Capture the cell that displays the provided text and extract its (x, y) central coordinate. 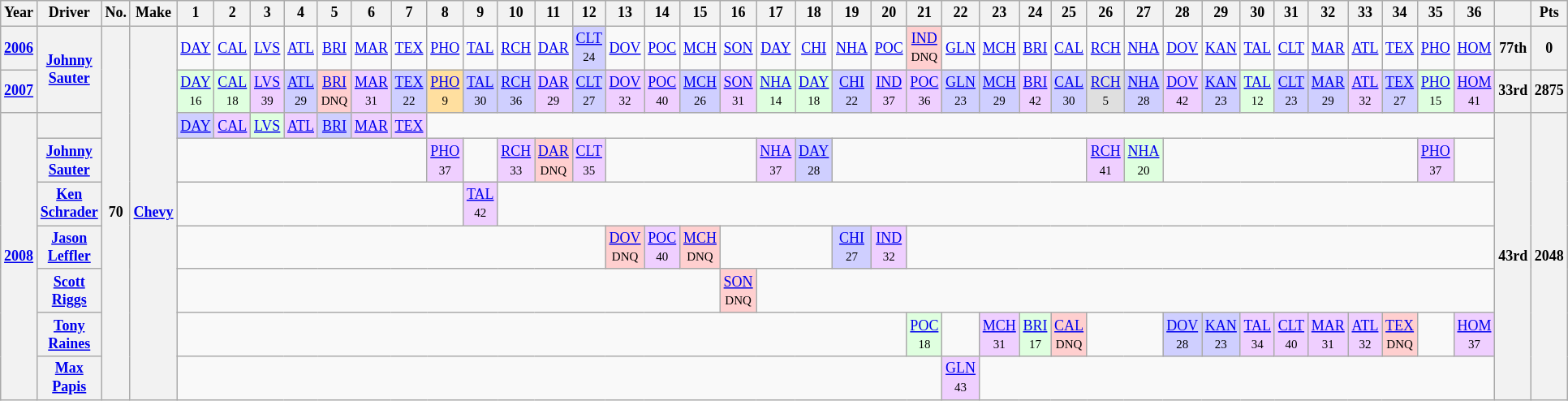
CHI (814, 48)
Jason Leffler (69, 248)
2875 (1550, 92)
POC36 (924, 92)
MCH29 (999, 92)
16 (739, 13)
MCH31 (999, 334)
11 (554, 13)
28 (1182, 13)
33rd (1513, 92)
77th (1513, 48)
TEXDNQ (1400, 334)
DOV28 (1182, 334)
ATL29 (301, 92)
BRI42 (1036, 92)
CLT23 (1290, 92)
2008 (19, 257)
30 (1257, 13)
GLN23 (961, 92)
10 (516, 13)
TAL42 (480, 204)
HOM37 (1474, 334)
24 (1036, 13)
MAR29 (1328, 92)
CLT (1290, 48)
18 (814, 13)
RCH33 (516, 160)
IND37 (889, 92)
36 (1474, 13)
DOV32 (625, 92)
DAY18 (814, 92)
MCH26 (700, 92)
Scott Riggs (69, 291)
HOM41 (1474, 92)
SON (739, 48)
SONDNQ (739, 291)
TAL12 (1257, 92)
2007 (19, 92)
NHA20 (1144, 160)
DAR29 (554, 92)
25 (1070, 13)
33 (1365, 13)
INDDNQ (924, 48)
RCH41 (1105, 160)
5 (334, 13)
22 (961, 13)
POC18 (924, 334)
23 (999, 13)
TAL34 (1257, 334)
DAR (554, 48)
31 (1290, 13)
17 (776, 13)
RCH36 (516, 92)
TEX22 (409, 92)
RCH5 (1105, 92)
CLT27 (589, 92)
0 (1550, 48)
Ken Schrader (69, 204)
CLT24 (589, 48)
NHA14 (776, 92)
34 (1400, 13)
13 (625, 13)
Pts (1550, 13)
3 (268, 13)
Chevy (153, 213)
26 (1105, 13)
2006 (19, 48)
DAY16 (196, 92)
DOVDNQ (625, 248)
PHO15 (1435, 92)
KAN (1221, 48)
DOV42 (1182, 92)
TAL30 (480, 92)
29 (1221, 13)
BRIDNQ (334, 92)
4 (301, 13)
15 (700, 13)
Make (153, 13)
27 (1144, 13)
TEX27 (1400, 92)
19 (852, 13)
No. (115, 13)
GLN43 (961, 378)
9 (480, 13)
2048 (1550, 257)
CHI22 (852, 92)
35 (1435, 13)
HOM (1474, 48)
DAY28 (814, 160)
70 (115, 213)
LVS39 (268, 92)
8 (445, 13)
Max Papis (69, 378)
CALDNQ (1070, 334)
GLN (961, 48)
DARDNQ (554, 160)
32 (1328, 13)
7 (409, 13)
CAL30 (1070, 92)
6 (372, 13)
SON31 (739, 92)
MCHDNQ (700, 248)
PHO9 (445, 92)
CAL18 (232, 92)
2 (232, 13)
CLT40 (1290, 334)
14 (662, 13)
Tony Raines (69, 334)
43rd (1513, 257)
21 (924, 13)
IND32 (889, 248)
CHI27 (852, 248)
BRI17 (1036, 334)
20 (889, 13)
Year (19, 13)
12 (589, 13)
NHA37 (776, 160)
Driver (69, 13)
1 (196, 13)
NHA28 (1144, 92)
CLT35 (589, 160)
